Pinpoint the cell where the given text exists, returning its [X, Y] midpoint coordinate. 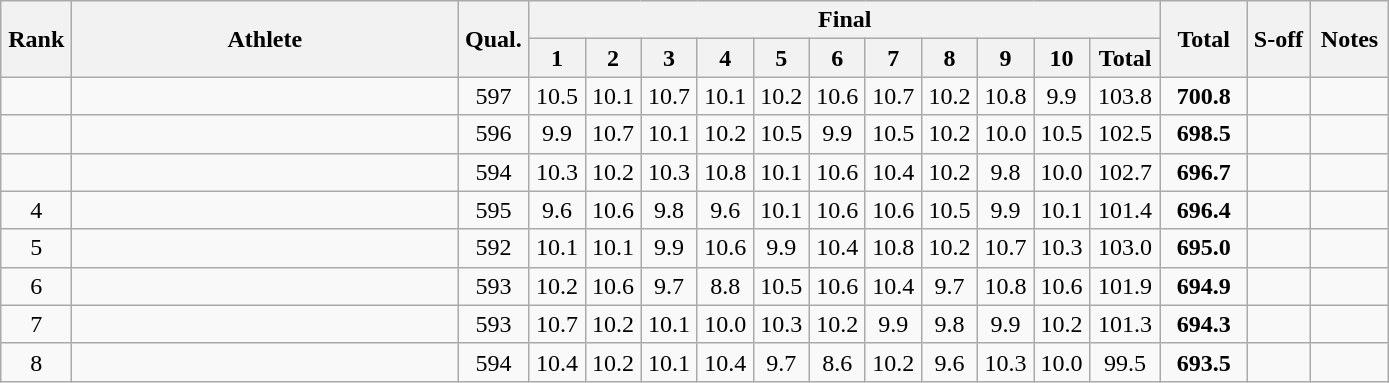
698.5 [1204, 134]
8.6 [837, 362]
696.7 [1204, 172]
Rank [36, 39]
101.4 [1126, 210]
Notes [1350, 39]
101.3 [1126, 324]
10 [1062, 58]
592 [494, 248]
700.8 [1204, 96]
694.9 [1204, 286]
2 [613, 58]
694.3 [1204, 324]
1 [557, 58]
Athlete [265, 39]
103.8 [1126, 96]
102.7 [1126, 172]
595 [494, 210]
596 [494, 134]
103.0 [1126, 248]
693.5 [1204, 362]
696.4 [1204, 210]
8.8 [725, 286]
99.5 [1126, 362]
695.0 [1204, 248]
3 [669, 58]
Final [845, 20]
9 [1005, 58]
S-off [1279, 39]
Qual. [494, 39]
597 [494, 96]
101.9 [1126, 286]
102.5 [1126, 134]
